Return the (x, y) coordinate for the center point of the cell that contains the specified text.  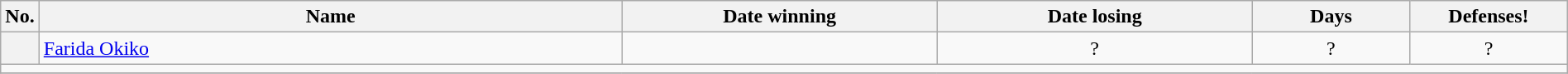
Days (1331, 17)
Date winning (779, 17)
Farida Okiko (331, 48)
Defenses! (1489, 17)
Name (331, 17)
Date losing (1095, 17)
No. (20, 17)
